Capture the cell that displays the provided text and extract its [X, Y] central coordinate. 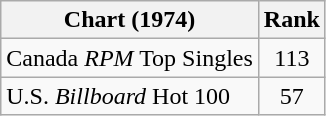
57 [292, 96]
Chart (1974) [130, 20]
U.S. Billboard Hot 100 [130, 96]
Rank [292, 20]
Canada RPM Top Singles [130, 58]
113 [292, 58]
